Capture the cell that displays the provided text and extract its [X, Y] central coordinate. 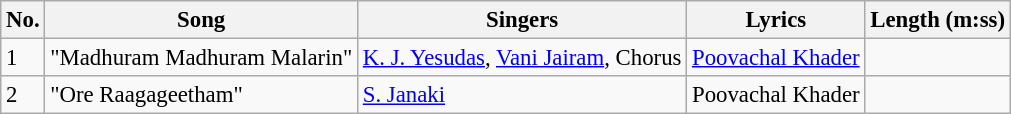
"Ore Raagageetham" [202, 95]
1 [23, 58]
Song [202, 20]
Lyrics [776, 20]
No. [23, 20]
K. J. Yesudas, Vani Jairam, Chorus [522, 58]
Length (m:ss) [938, 20]
S. Janaki [522, 95]
2 [23, 95]
"Madhuram Madhuram Malarin" [202, 58]
Singers [522, 20]
